From the cell containing the given text, extract its center point as [X, Y] coordinate. 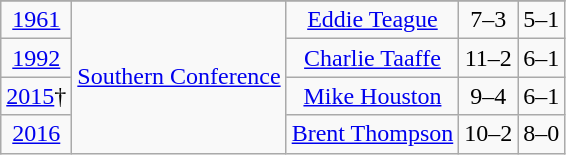
7–3 [488, 20]
1961 [36, 20]
8–0 [542, 134]
10–2 [488, 134]
2016 [36, 134]
1992 [36, 58]
Charlie Taaffe [372, 58]
2015† [36, 96]
11–2 [488, 58]
5–1 [542, 20]
Mike Houston [372, 96]
9–4 [488, 96]
Southern Conference [179, 77]
Eddie Teague [372, 20]
Brent Thompson [372, 134]
